Find where the given text appears and provide that cell's center as (X, Y) coordinate. 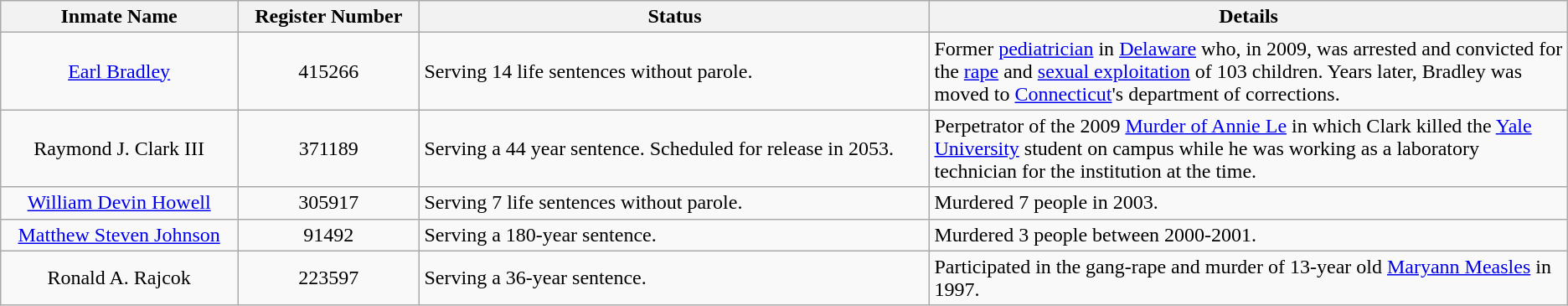
Earl Bradley (119, 71)
Serving a 44 year sentence. Scheduled for release in 2053. (675, 148)
Ronald A. Rajcok (119, 278)
Serving a 36-year sentence. (675, 278)
Serving 7 life sentences without parole. (675, 203)
223597 (328, 278)
Inmate Name (119, 17)
415266 (328, 71)
91492 (328, 235)
Murdered 7 people in 2003. (1248, 203)
Serving a 180-year sentence. (675, 235)
William Devin Howell (119, 203)
Details (1248, 17)
Matthew Steven Johnson (119, 235)
Status (675, 17)
Participated in the gang-rape and murder of 13-year old Maryann Measles in 1997. (1248, 278)
Raymond J. Clark III (119, 148)
305917 (328, 203)
371189 (328, 148)
Register Number (328, 17)
Serving 14 life sentences without parole. (675, 71)
Murdered 3 people between 2000-2001. (1248, 235)
